Determine the (X, Y) coordinate at the center of the cell enclosing the given text.  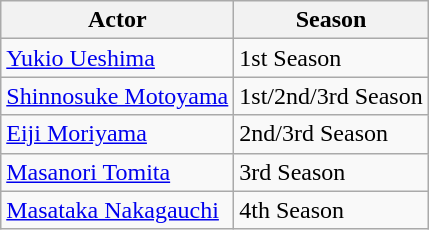
1st Season (331, 58)
Masataka Nakagauchi (118, 210)
Eiji Moriyama (118, 134)
4th Season (331, 210)
Actor (118, 20)
Shinnosuke Motoyama (118, 96)
2nd/3rd Season (331, 134)
Season (331, 20)
3rd Season (331, 172)
1st/2nd/3rd Season (331, 96)
Yukio Ueshima (118, 58)
Masanori Tomita (118, 172)
